Provide the (X, Y) coordinate of the cell's center where the given text is located.  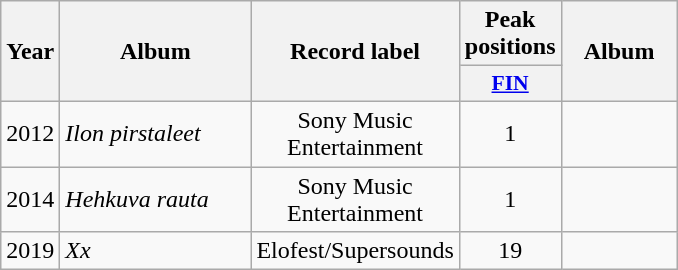
Hehkuva rauta (156, 198)
Elofest/Supersounds (355, 251)
Ilon pirstaleet (156, 134)
Xx (156, 251)
19 (510, 251)
Record label (355, 52)
Year (30, 52)
Peak positions (510, 34)
FIN (510, 84)
2012 (30, 134)
2014 (30, 198)
2019 (30, 251)
